Determine the (x, y) coordinate at the center of the cell enclosing the given text.  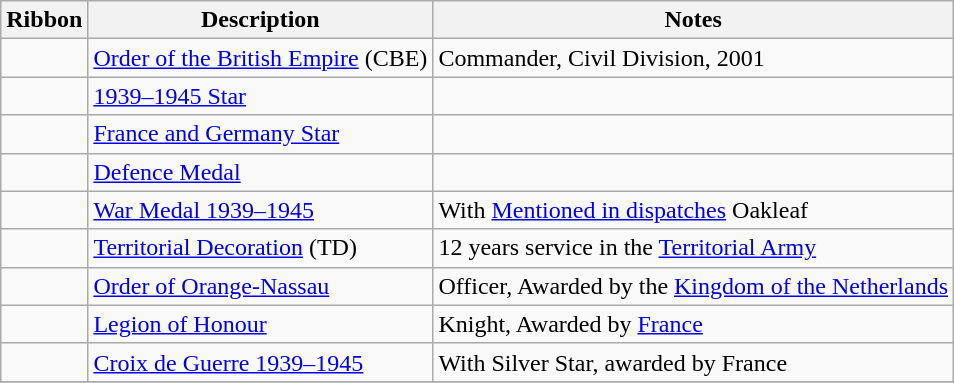
Legion of Honour (260, 324)
War Medal 1939–1945 (260, 210)
Ribbon (44, 20)
Knight, Awarded by France (694, 324)
12 years service in the Territorial Army (694, 248)
Notes (694, 20)
France and Germany Star (260, 134)
Description (260, 20)
Commander, Civil Division, 2001 (694, 58)
Territorial Decoration (TD) (260, 248)
Officer, Awarded by the Kingdom of the Netherlands (694, 286)
Order of Orange-Nassau (260, 286)
Order of the British Empire (CBE) (260, 58)
With Mentioned in dispatches Oakleaf (694, 210)
1939–1945 Star (260, 96)
Defence Medal (260, 172)
Croix de Guerre 1939–1945 (260, 362)
With Silver Star, awarded by France (694, 362)
